Capture the cell that displays the provided text and extract its (x, y) central coordinate. 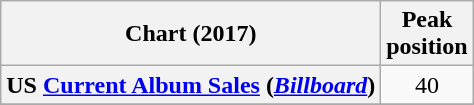
US Current Album Sales (Billboard) (191, 85)
40 (427, 85)
Peak position (427, 34)
Chart (2017) (191, 34)
